Locate the cell with the specified text and output its [x, y] center coordinate. 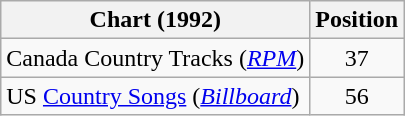
56 [357, 96]
Canada Country Tracks (RPM) [156, 58]
37 [357, 58]
Position [357, 20]
US Country Songs (Billboard) [156, 96]
Chart (1992) [156, 20]
